Capture the cell that displays the provided text and extract its [x, y] central coordinate. 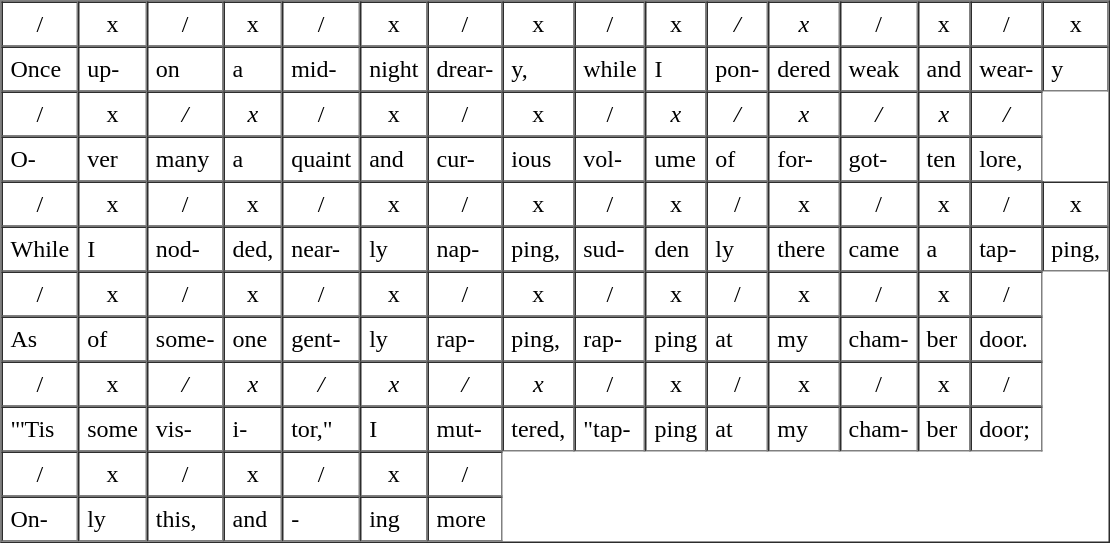
dered [804, 68]
ver [112, 158]
nap- [464, 248]
tered, [538, 428]
- [321, 518]
"tap- [610, 428]
up- [112, 68]
wear- [1006, 68]
i- [252, 428]
this, [186, 518]
more [464, 518]
ume [676, 158]
door. [1006, 338]
drear- [464, 68]
one [252, 338]
y [1076, 68]
pon- [737, 68]
While [40, 248]
there [804, 248]
vol- [610, 158]
Once [40, 68]
door; [1006, 428]
while [610, 68]
On- [40, 518]
on [186, 68]
lore, [1006, 158]
den [676, 248]
sud- [610, 248]
mut- [464, 428]
for- [804, 158]
"'Tis [40, 428]
near- [321, 248]
ing [394, 518]
gent- [321, 338]
nod- [186, 248]
many [186, 158]
vis- [186, 428]
ious [538, 158]
y, [538, 68]
tap- [1006, 248]
mid- [321, 68]
quaint [321, 158]
ded, [252, 248]
ten [944, 158]
weak [879, 68]
came [879, 248]
tor," [321, 428]
some [112, 428]
As [40, 338]
got- [879, 158]
some- [186, 338]
night [394, 68]
cur- [464, 158]
O- [40, 158]
